Pinpoint the cell where the given text exists, returning its [X, Y] midpoint coordinate. 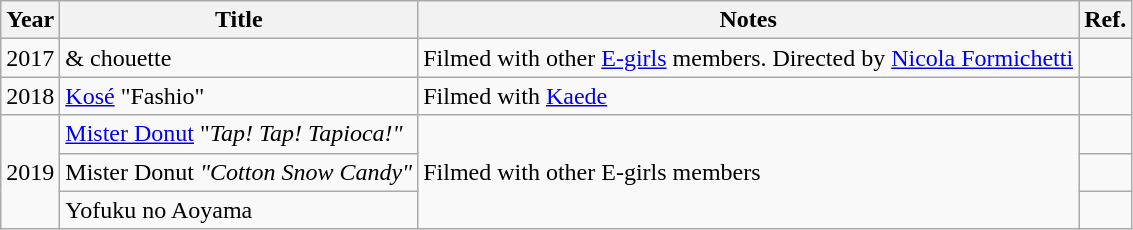
Filmed with Kaede [748, 96]
Filmed with other E-girls members. Directed by Nicola Formichetti [748, 58]
Mister Donut "Cotton Snow Candy" [239, 172]
Title [239, 20]
Notes [748, 20]
Yofuku no Aoyama [239, 210]
2019 [30, 172]
& chouette [239, 58]
Year [30, 20]
2017 [30, 58]
Ref. [1106, 20]
Filmed with other E-girls members [748, 172]
2018 [30, 96]
Kosé "Fashio" [239, 96]
Mister Donut "Tap! Tap! Tapioca!" [239, 134]
